Determine the (X, Y) coordinate at the center of the cell enclosing the given text.  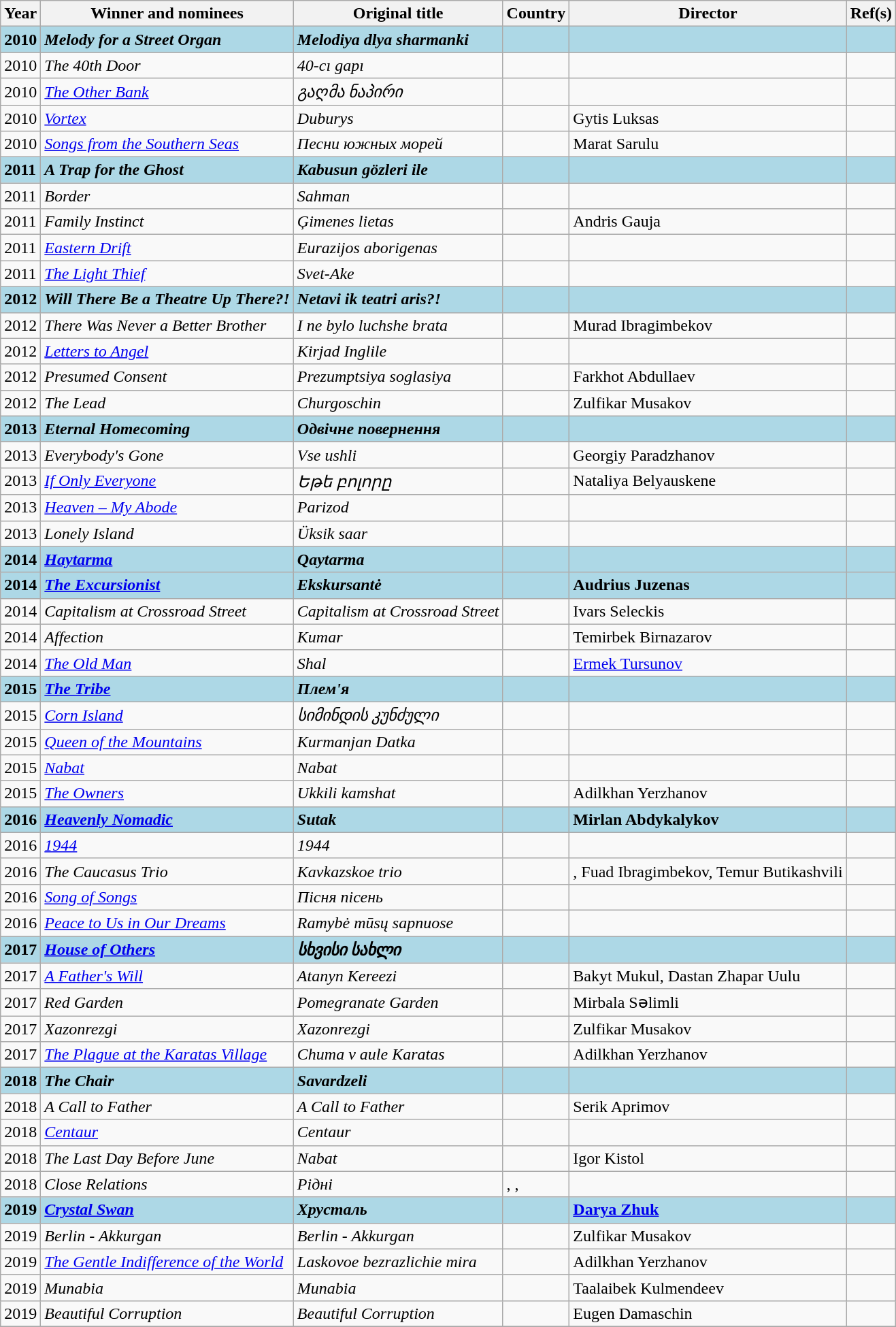
Will There Be a Theatre Up There?! (167, 299)
The Caucasus Trio (167, 871)
Original title (398, 14)
Marat Sarulu (708, 144)
I ne bylo luchshe brata (398, 325)
Gytis Luksas (708, 118)
Letters to Angel (167, 351)
Prezumptsiya soglasiya (398, 377)
Kumar (398, 637)
Savardzeli (398, 1081)
Eastern Drift (167, 248)
There Was Never a Better Brother (167, 325)
The Gentle Indifference of the World (167, 1262)
Mirlan Abdykalykov (708, 819)
Kurmanjan Datka (398, 742)
გაღმა ნაპირი (398, 92)
Одвiчне повернення (398, 429)
Audrius Juzenas (708, 585)
Georgiy Paradzhanov (708, 455)
Ramybė mūsų sapnuose (398, 923)
The Other Bank (167, 92)
Qaytarma (398, 559)
Winner and nominees (167, 14)
Shal (398, 663)
Churgoschin (398, 403)
Queen of the Mountains (167, 742)
Eternal Homecoming (167, 429)
The Chair (167, 1081)
Red Garden (167, 1002)
A Father's Will (167, 976)
Eurazijos aborigenas (398, 248)
Temirbek Birnazarov (708, 637)
The Plague at the Karatas Village (167, 1055)
Bakyt Mukul, Dastan Zhapar Uulu (708, 976)
Kabusun gözleri ile (398, 170)
Nataliya Belyauskene (708, 481)
Everybody's Gone (167, 455)
Year (20, 14)
Crystal Swan (167, 1210)
Affection (167, 637)
Рідні (398, 1184)
House of Others (167, 950)
Songs from the Southern Seas (167, 144)
Mirbala Səlimli (708, 1002)
Border (167, 196)
The 40th Door (167, 65)
The Excursionist (167, 585)
Eugen Damaschin (708, 1313)
Песни южных морей (398, 144)
Atanyn Kereezi (398, 976)
Melody for a Street Organ (167, 39)
The Light Thief (167, 274)
Üksik saar (398, 534)
Country (536, 14)
სიმინდის კუნძული (398, 715)
Laskovoe bezrazlichie mira (398, 1262)
Heavenly Nomadic (167, 819)
Family Instinct (167, 222)
Եթե բոլորը (398, 481)
Darya Zhuk (708, 1210)
Melodiya dlya sharmanki (398, 39)
The Owners (167, 793)
Ermek Tursunov (708, 663)
Song of Songs (167, 897)
Ģimenes lietas (398, 222)
Ivars Seleckis (708, 611)
Taalaibek Kulmendeev (708, 1288)
Sutak (398, 819)
Svet-Ake (398, 274)
Chuma v aule Karatas (398, 1055)
Andris Gauja (708, 222)
სხვისი სახლი (398, 950)
Netavi ik teatri aris?! (398, 299)
A Trap for the Ghost (167, 170)
Duburys (398, 118)
, , (536, 1184)
40-cı gapı (398, 65)
Director (708, 14)
Murad Ibragimbekov (708, 325)
Igor Kistol (708, 1158)
Pomegranate Garden (398, 1002)
Vse ushli (398, 455)
Пісня пісень (398, 897)
Ukkili kamshat (398, 793)
Corn Island (167, 715)
Хрусталь (398, 1210)
Ref(s) (871, 14)
Плем'я (398, 689)
Peace to Us in Our Dreams (167, 923)
The Lead (167, 403)
Kavkazskoe trio (398, 871)
Vortex (167, 118)
Sahman (398, 196)
Ekskursantė (398, 585)
, Fuad Ibragimbekov, Temur Butikashvili (708, 871)
Heaven – My Abode (167, 508)
Presumed Consent (167, 377)
Lonely Island (167, 534)
Farkhot Abdullaev (708, 377)
If Only Everyone (167, 481)
Serik Aprimov (708, 1107)
The Old Man (167, 663)
The Tribe (167, 689)
Parizod (398, 508)
Kirjad Inglile (398, 351)
Close Relations (167, 1184)
The Last Day Before June (167, 1158)
Haytarma (167, 559)
